Scan for the cell matching the given text and deliver its (x, y) coordinate at center. 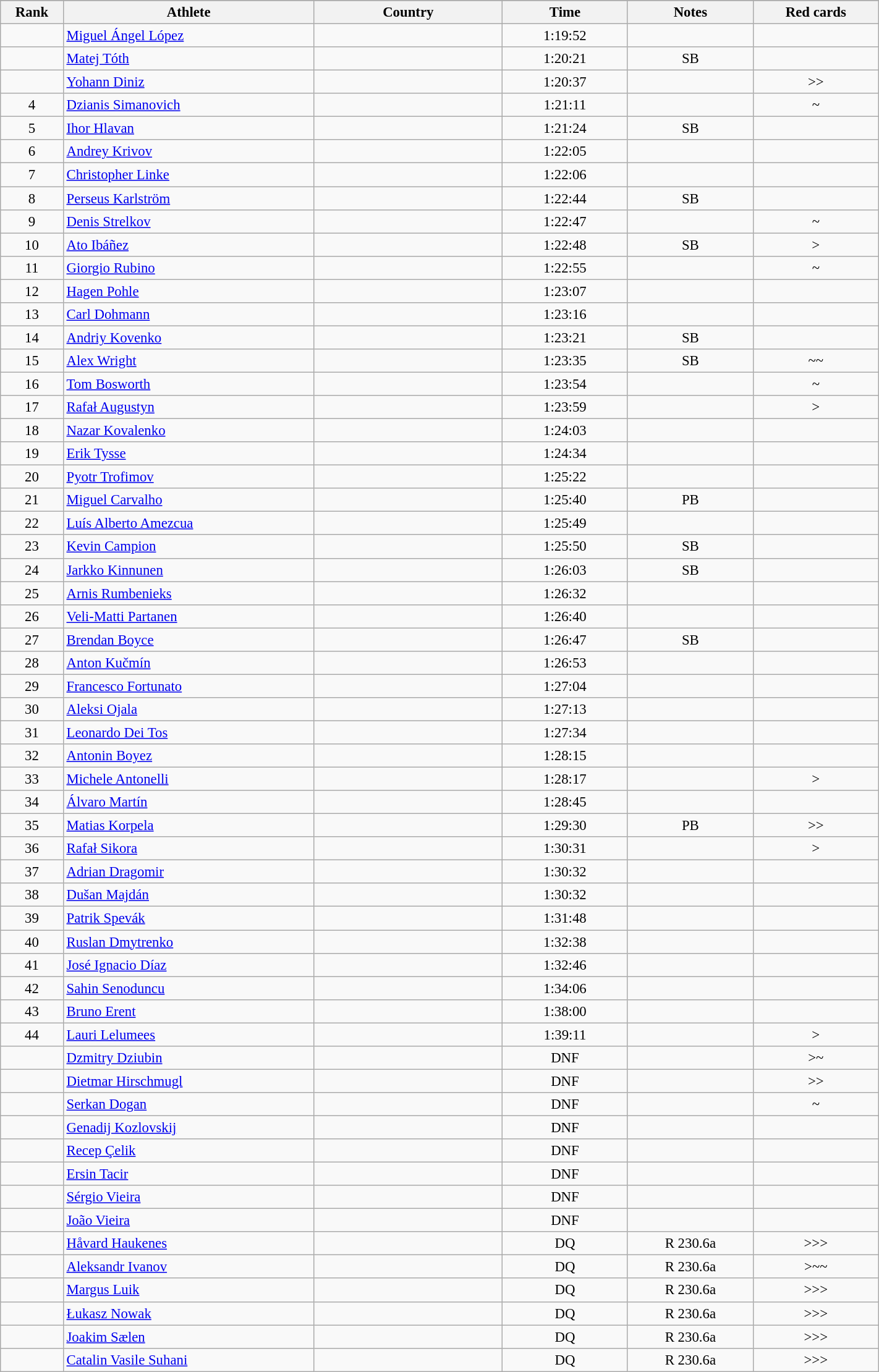
37 (32, 872)
16 (32, 384)
Ato Ibáñez (189, 245)
Matias Korpela (189, 826)
1:22:06 (565, 175)
Dzmitry Dziubin (189, 1058)
1:22:48 (565, 245)
1:30:31 (565, 849)
Arnis Rumbenieks (189, 593)
39 (32, 918)
1:32:46 (565, 965)
1:26:32 (565, 593)
Miguel Carvalho (189, 500)
1:28:15 (565, 756)
Genadij Kozlovskij (189, 1127)
Dzianis Simanovich (189, 105)
Andrey Krivov (189, 151)
1:22:55 (565, 268)
Tom Bosworth (189, 384)
26 (32, 616)
Miguel Ángel López (189, 36)
Red cards (816, 12)
Lauri Lelumees (189, 1035)
1:23:59 (565, 407)
10 (32, 245)
1:24:34 (565, 454)
35 (32, 826)
1:26:47 (565, 640)
23 (32, 547)
1:20:21 (565, 59)
Jarkko Kinnunen (189, 570)
27 (32, 640)
Anton Kučmín (189, 663)
Matej Tóth (189, 59)
1:39:11 (565, 1035)
36 (32, 849)
21 (32, 500)
Antonin Boyez (189, 756)
31 (32, 732)
7 (32, 175)
1:38:00 (565, 1011)
1:26:40 (565, 616)
Hagen Pohle (189, 291)
20 (32, 477)
24 (32, 570)
Notes (690, 12)
1:23:16 (565, 315)
Giorgio Rubino (189, 268)
Margus Luik (189, 1290)
1:22:47 (565, 221)
1:34:06 (565, 988)
15 (32, 361)
44 (32, 1035)
8 (32, 198)
43 (32, 1011)
17 (32, 407)
Denis Strelkov (189, 221)
Aleksi Ojala (189, 709)
28 (32, 663)
9 (32, 221)
34 (32, 802)
1:28:17 (565, 779)
42 (32, 988)
1:26:53 (565, 663)
29 (32, 686)
Veli-Matti Partanen (189, 616)
José Ignacio Díaz (189, 965)
>~ (816, 1058)
Rafał Augustyn (189, 407)
1:27:13 (565, 709)
Dušan Majdán (189, 896)
14 (32, 337)
1:22:05 (565, 151)
1:25:22 (565, 477)
Łukasz Nowak (189, 1313)
38 (32, 896)
22 (32, 523)
1:20:37 (565, 82)
13 (32, 315)
Catalin Vasile Suhani (189, 1360)
Aleksandr Ivanov (189, 1267)
1:23:54 (565, 384)
1:22:44 (565, 198)
19 (32, 454)
1:27:34 (565, 732)
32 (32, 756)
1:21:24 (565, 129)
30 (32, 709)
Patrik Spevák (189, 918)
Luís Alberto Amezcua (189, 523)
Ihor Hlavan (189, 129)
1:31:48 (565, 918)
Recep Çelik (189, 1151)
4 (32, 105)
Leonardo Dei Tos (189, 732)
18 (32, 431)
João Vieira (189, 1221)
Pyotr Trofimov (189, 477)
1:25:50 (565, 547)
25 (32, 593)
33 (32, 779)
Michele Antonelli (189, 779)
1:29:30 (565, 826)
41 (32, 965)
6 (32, 151)
Athlete (189, 12)
Sahin Senoduncu (189, 988)
Andriy Kovenko (189, 337)
Serkan Dogan (189, 1104)
Ruslan Dmytrenko (189, 942)
Kevin Campion (189, 547)
1:19:52 (565, 36)
Álvaro Martín (189, 802)
Håvard Haukenes (189, 1243)
Time (565, 12)
Christopher Linke (189, 175)
Alex Wright (189, 361)
Yohann Diniz (189, 82)
1:26:03 (565, 570)
Sérgio Vieira (189, 1197)
1:28:45 (565, 802)
1:23:21 (565, 337)
12 (32, 291)
>~~ (816, 1267)
1:25:49 (565, 523)
Erik Tysse (189, 454)
1:27:04 (565, 686)
~~ (816, 361)
Francesco Fortunato (189, 686)
1:21:11 (565, 105)
Adrian Dragomir (189, 872)
1:25:40 (565, 500)
Perseus Karlström (189, 198)
Brendan Boyce (189, 640)
Ersin Tacir (189, 1174)
1:23:07 (565, 291)
1:32:38 (565, 942)
Nazar Kovalenko (189, 431)
1:24:03 (565, 431)
1:23:35 (565, 361)
Carl Dohmann (189, 315)
Rank (32, 12)
11 (32, 268)
Rafał Sikora (189, 849)
Country (408, 12)
Joakim Sælen (189, 1337)
40 (32, 942)
Dietmar Hirschmugl (189, 1081)
Bruno Erent (189, 1011)
5 (32, 129)
